Scan for the cell matching the given text and deliver its [X, Y] coordinate at center. 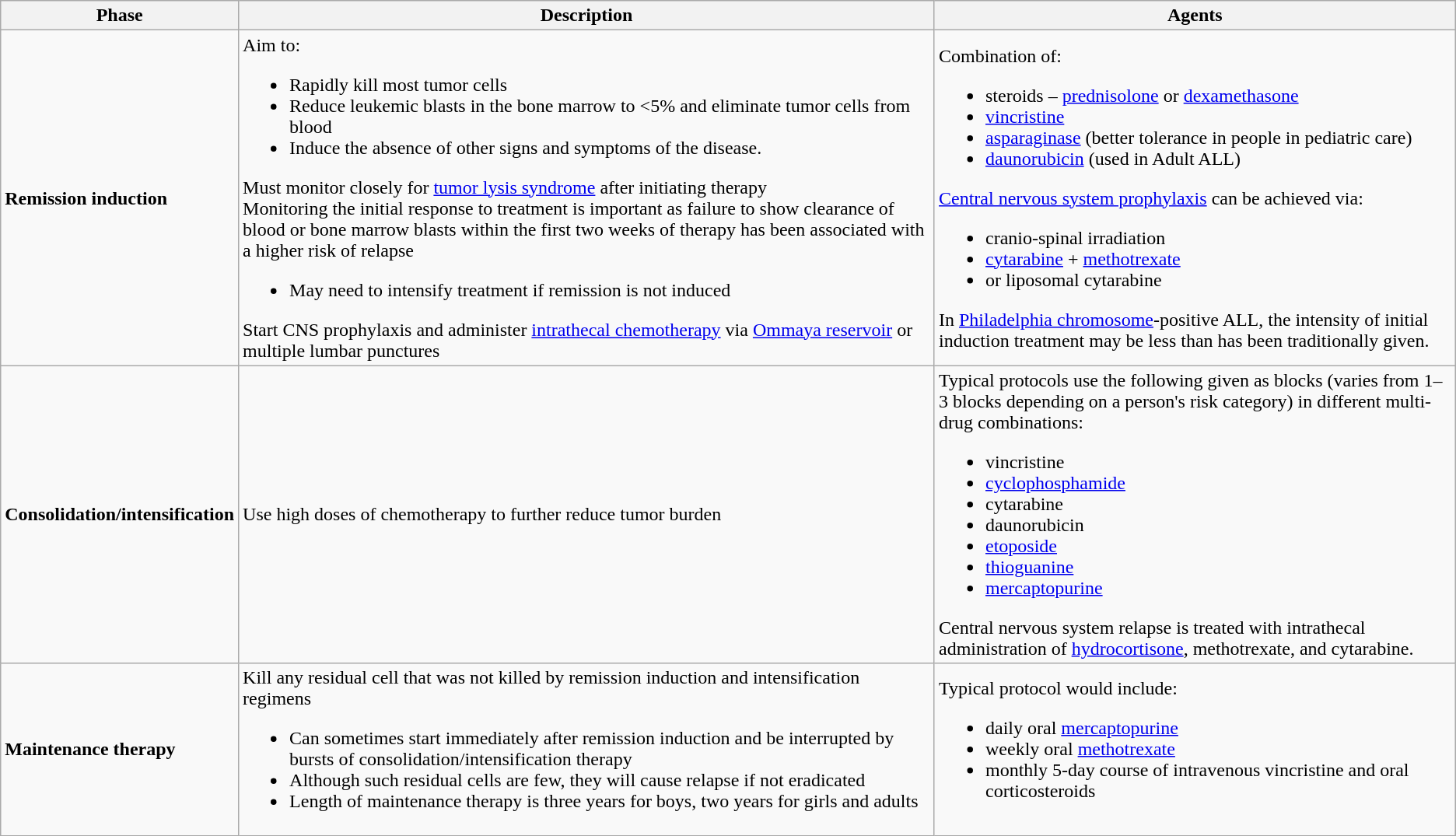
Description [586, 16]
Use high doses of chemotherapy to further reduce tumor burden [586, 515]
Remission induction [120, 198]
Maintenance therapy [120, 750]
Consolidation/intensification [120, 515]
Phase [120, 16]
Agents [1195, 16]
